From the cell containing the given text, extract its center point as (x, y) coordinate. 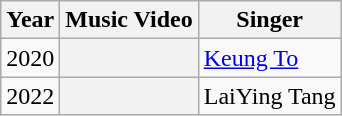
2022 (30, 96)
Keung To (270, 58)
2020 (30, 58)
Year (30, 20)
Singer (270, 20)
Music Video (129, 20)
LaiYing Tang (270, 96)
